Search for the cell housing the specified text and yield its [x, y] center coordinate. 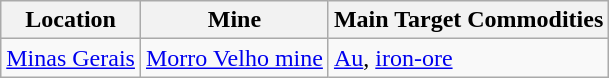
Morro Velho mine [234, 58]
Main Target Commodities [468, 20]
Mine [234, 20]
Au, iron-ore [468, 58]
Location [71, 20]
Minas Gerais [71, 58]
